Provide the [X, Y] coordinate of the cell's center where the given text is located.  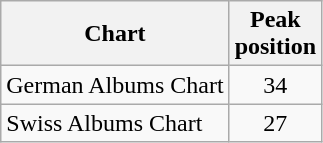
Swiss Albums Chart [115, 123]
34 [275, 85]
Peakposition [275, 34]
German Albums Chart [115, 85]
27 [275, 123]
Chart [115, 34]
